Provide the (X, Y) coordinate of the cell's center where the given text is located.  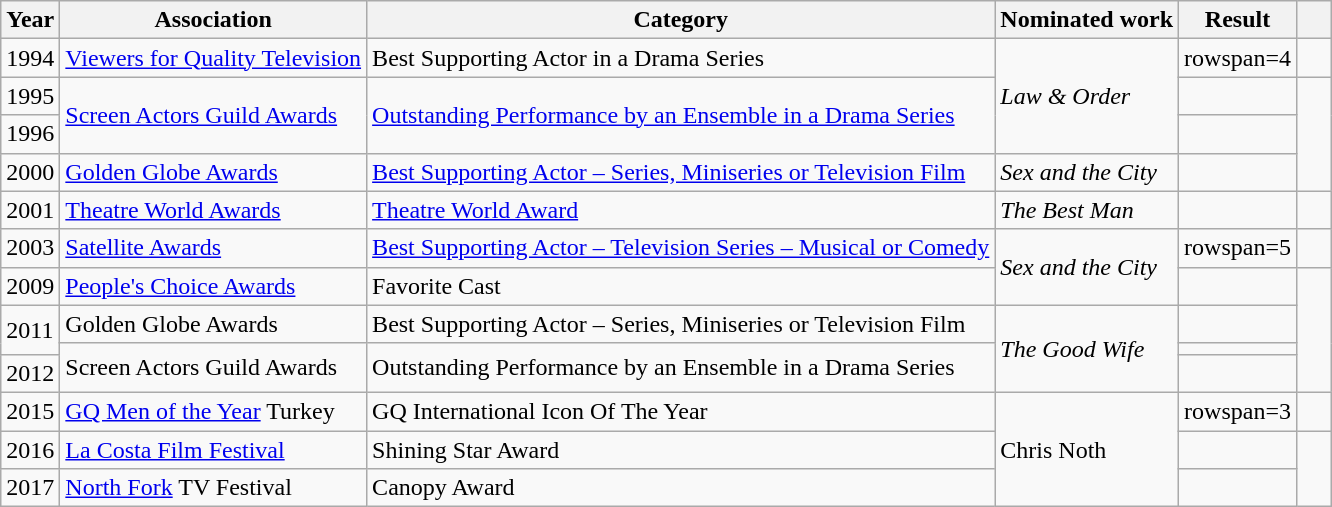
Nominated work (1087, 20)
Satellite Awards (214, 248)
Theatre World Awards (214, 210)
2000 (30, 172)
1996 (30, 134)
Shining Star Award (681, 449)
2009 (30, 286)
Law & Order (1087, 96)
Favorite Cast (681, 286)
2015 (30, 411)
Year (30, 20)
The Good Wife (1087, 348)
GQ Men of the Year Turkey (214, 411)
Theatre World Award (681, 210)
Viewers for Quality Television (214, 58)
The Best Man (1087, 210)
rowspan=4 (1238, 58)
2016 (30, 449)
rowspan=3 (1238, 411)
La Costa Film Festival (214, 449)
North Fork TV Festival (214, 488)
Best Supporting Actor – Television Series – Musical or Comedy (681, 248)
Category (681, 20)
1994 (30, 58)
2001 (30, 210)
2012 (30, 373)
rowspan=5 (1238, 248)
2011 (30, 330)
People's Choice Awards (214, 286)
Best Supporting Actor in a Drama Series (681, 58)
1995 (30, 96)
Canopy Award (681, 488)
GQ International Icon Of The Year (681, 411)
Result (1238, 20)
2017 (30, 488)
Chris Noth (1087, 449)
Association (214, 20)
2003 (30, 248)
